Scan for the cell matching the given text and deliver its [X, Y] coordinate at center. 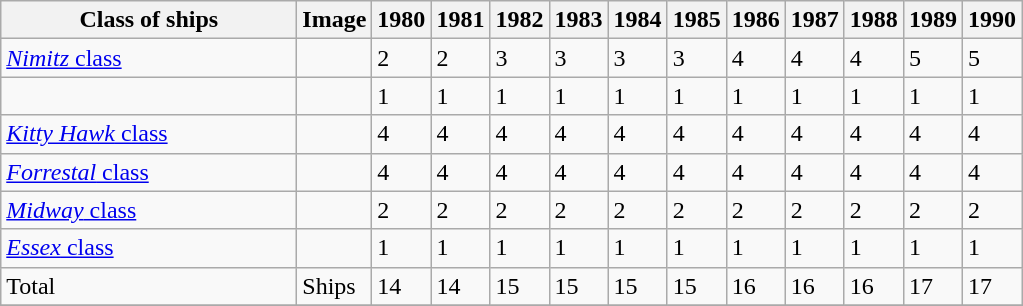
1984 [638, 20]
1987 [814, 20]
1985 [696, 20]
Essex class [149, 248]
Image [334, 20]
1988 [874, 20]
1989 [932, 20]
1986 [756, 20]
Kitty Hawk class [149, 134]
1981 [460, 20]
Forrestal class [149, 172]
1990 [992, 20]
1983 [578, 20]
1982 [520, 20]
Ships [334, 286]
Class of ships [149, 20]
1980 [402, 20]
Nimitz class [149, 58]
Total [149, 286]
Midway class [149, 210]
